From the cell containing the given text, extract its center point as (x, y) coordinate. 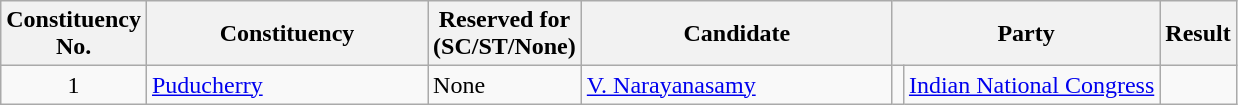
Constituency No. (74, 34)
Result (1198, 34)
Candidate (736, 34)
None (505, 85)
Indian National Congress (1031, 85)
V. Narayanasamy (736, 85)
Constituency (286, 34)
Puducherry (286, 85)
Reserved for(SC/ST/None) (505, 34)
1 (74, 85)
Party (1026, 34)
